Determine the (x, y) coordinate at the center of the cell enclosing the given text.  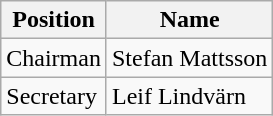
Stefan Mattsson (189, 58)
Name (189, 20)
Chairman (54, 58)
Position (54, 20)
Leif Lindvärn (189, 96)
Secretary (54, 96)
